For the text-containing cell, return its midpoint in (X, Y) coordinate format. 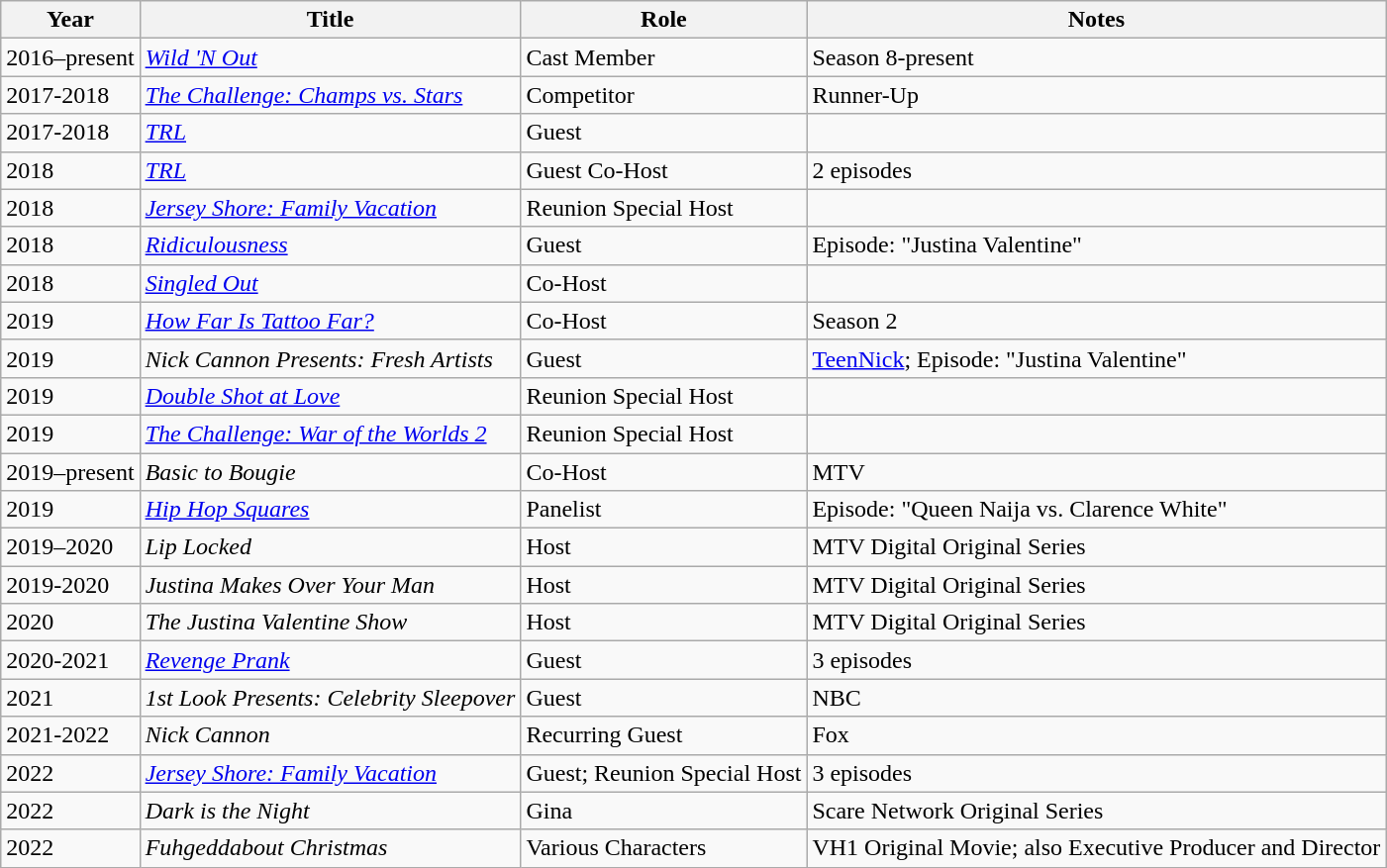
Fuhgeddabout Christmas (331, 848)
Competitor (663, 95)
2019–present (70, 472)
Nick Cannon Presents: Fresh Artists (331, 358)
2 episodes (1097, 170)
Title (331, 20)
Notes (1097, 20)
The Challenge: War of the Worlds 2 (331, 434)
Lip Locked (331, 547)
Ridiculousness (331, 245)
How Far Is Tattoo Far? (331, 321)
Year (70, 20)
NBC (1097, 698)
Double Shot at Love (331, 396)
2016–present (70, 57)
Justina Makes Over Your Man (331, 585)
Recurring Guest (663, 735)
Singled Out (331, 283)
Revenge Prank (331, 660)
Runner-Up (1097, 95)
Fox (1097, 735)
Cast Member (663, 57)
Season 8-present (1097, 57)
2020-2021 (70, 660)
Hip Hop Squares (331, 510)
The Challenge: Champs vs. Stars (331, 95)
Dark is the Night (331, 811)
Panelist (663, 510)
Nick Cannon (331, 735)
Various Characters (663, 848)
2020 (70, 623)
1st Look Presents: Celebrity Sleepover (331, 698)
2019-2020 (70, 585)
Guest; Reunion Special Host (663, 773)
MTV (1097, 472)
2019–2020 (70, 547)
Episode: "Queen Naija vs. Clarence White" (1097, 510)
Basic to Bougie (331, 472)
Role (663, 20)
2021 (70, 698)
Wild 'N Out (331, 57)
VH1 Original Movie; also Executive Producer and Director (1097, 848)
Season 2 (1097, 321)
2021-2022 (70, 735)
Gina (663, 811)
Scare Network Original Series (1097, 811)
Guest Co-Host (663, 170)
The Justina Valentine Show (331, 623)
Episode: "Justina Valentine" (1097, 245)
TeenNick; Episode: "Justina Valentine" (1097, 358)
